Provide the (x, y) coordinate of the cell's center where the given text is located.  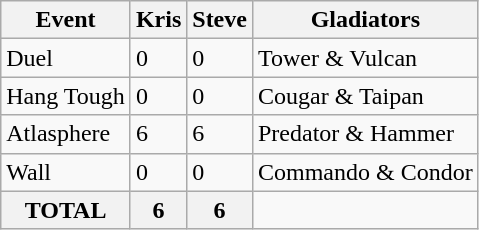
Wall (66, 172)
Atlasphere (66, 134)
Steve (220, 20)
Event (66, 20)
Duel (66, 58)
Tower & Vulcan (365, 58)
Gladiators (365, 20)
TOTAL (66, 210)
Kris (158, 20)
Predator & Hammer (365, 134)
Cougar & Taipan (365, 96)
Commando & Condor (365, 172)
Hang Tough (66, 96)
